Determine the (X, Y) coordinate at the center of the cell enclosing the given text.  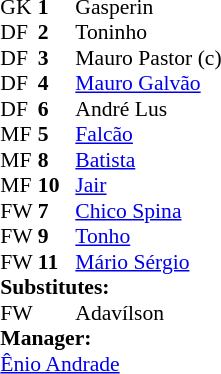
9 (57, 237)
Manager: (110, 339)
Falcão (148, 135)
Mário Sérgio (148, 262)
5 (57, 135)
Jair (148, 185)
Mauro Galvão (148, 83)
Toninho (148, 33)
Substitutes: (110, 287)
6 (57, 109)
2 (57, 33)
4 (57, 83)
Tonho (148, 237)
Mauro Pastor (c) (148, 58)
Adavílson (148, 313)
André Lus (148, 109)
7 (57, 211)
Batista (148, 160)
3 (57, 58)
11 (57, 262)
10 (57, 185)
Chico Spina (148, 211)
8 (57, 160)
